Detect which cell encompasses the target text, then output its [X, Y] center coordinate. 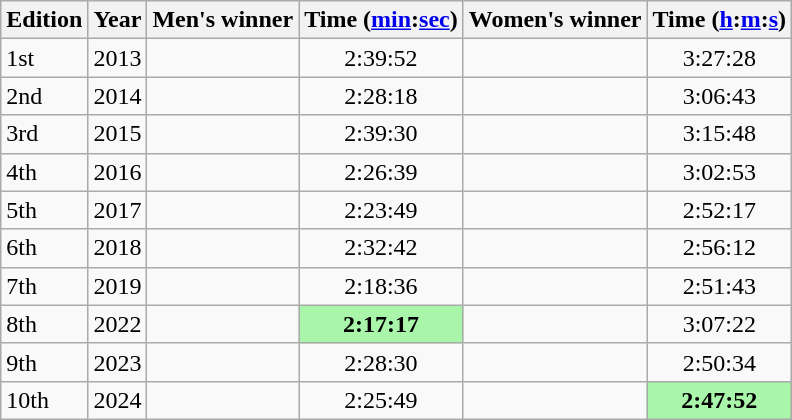
2:17:17 [382, 324]
Time (h:m:s) [720, 20]
1st [44, 58]
2017 [118, 210]
2:26:39 [382, 172]
6th [44, 248]
2:25:49 [382, 400]
Edition [44, 20]
2019 [118, 286]
2:50:34 [720, 362]
3:06:43 [720, 96]
8th [44, 324]
2014 [118, 96]
2:52:17 [720, 210]
2:32:42 [382, 248]
3:27:28 [720, 58]
2024 [118, 400]
2:56:12 [720, 248]
3rd [44, 134]
2013 [118, 58]
2:18:36 [382, 286]
4th [44, 172]
2:51:43 [720, 286]
Men's winner [223, 20]
5th [44, 210]
Year [118, 20]
2:39:52 [382, 58]
2nd [44, 96]
2:28:18 [382, 96]
2023 [118, 362]
9th [44, 362]
3:15:48 [720, 134]
3:07:22 [720, 324]
Time (min:sec) [382, 20]
2016 [118, 172]
2022 [118, 324]
10th [44, 400]
2:47:52 [720, 400]
7th [44, 286]
3:02:53 [720, 172]
2015 [118, 134]
2:23:49 [382, 210]
2:28:30 [382, 362]
2018 [118, 248]
Women's winner [555, 20]
2:39:30 [382, 134]
